Extract the (x, y) coordinate from the center of the cell holding the provided text.  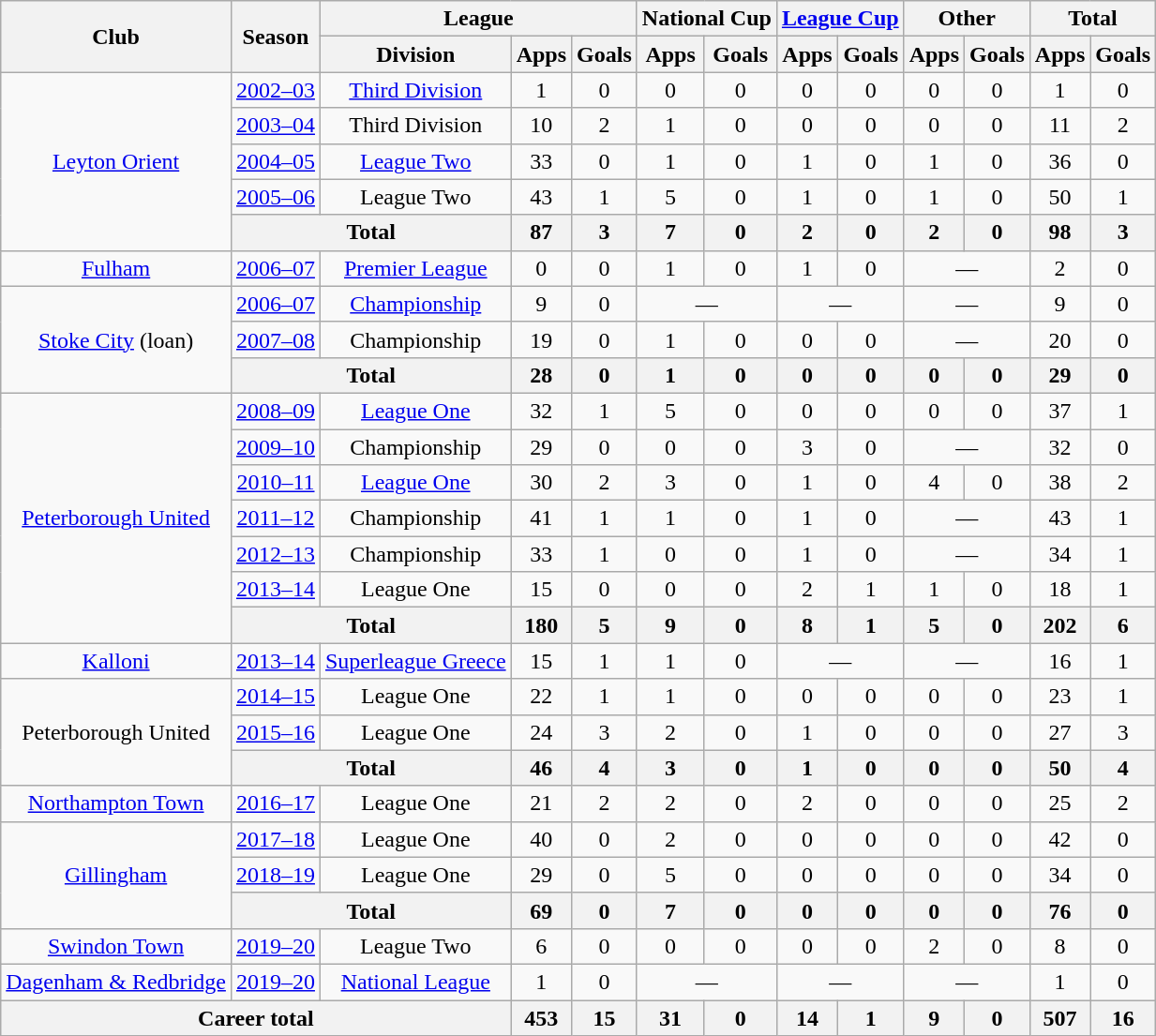
2010–11 (276, 483)
Dagenham & Redbridge (116, 982)
Club (116, 37)
41 (541, 518)
National Cup (707, 19)
Gillingham (116, 875)
40 (541, 839)
2002–03 (276, 90)
14 (806, 1017)
Other (967, 19)
69 (541, 910)
League Cup (840, 19)
League (478, 19)
Superleague Greece (415, 661)
507 (1059, 1017)
2009–10 (276, 447)
2017–18 (276, 839)
36 (1059, 161)
28 (541, 375)
22 (541, 697)
2016–17 (276, 803)
2007–08 (276, 339)
31 (670, 1017)
2011–12 (276, 518)
25 (1059, 803)
Kalloni (116, 661)
98 (1059, 233)
Season (276, 37)
2005–06 (276, 197)
Premier League (415, 268)
27 (1059, 732)
Stoke City (loan) (116, 339)
2015–16 (276, 732)
19 (541, 339)
11 (1059, 126)
38 (1059, 483)
42 (1059, 839)
2008–09 (276, 411)
2003–04 (276, 126)
2014–15 (276, 697)
18 (1059, 590)
76 (1059, 910)
180 (541, 625)
Swindon Town (116, 946)
Division (415, 54)
2018–19 (276, 875)
24 (541, 732)
202 (1059, 625)
National League (415, 982)
2012–13 (276, 554)
Leyton Orient (116, 161)
Northampton Town (116, 803)
46 (541, 768)
37 (1059, 411)
21 (541, 803)
Career total (256, 1017)
23 (1059, 697)
10 (541, 126)
Fulham (116, 268)
87 (541, 233)
2004–05 (276, 161)
30 (541, 483)
453 (541, 1017)
20 (1059, 339)
